Return the (x, y) coordinate for the center point of the cell that contains the specified text.  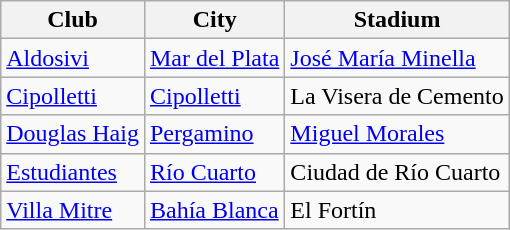
Estudiantes (73, 172)
Club (73, 20)
Miguel Morales (397, 134)
Pergamino (214, 134)
City (214, 20)
Bahía Blanca (214, 210)
Stadium (397, 20)
Aldosivi (73, 58)
Villa Mitre (73, 210)
Río Cuarto (214, 172)
Ciudad de Río Cuarto (397, 172)
Mar del Plata (214, 58)
José María Minella (397, 58)
El Fortín (397, 210)
Douglas Haig (73, 134)
La Visera de Cemento (397, 96)
